Scan for the cell matching the given text and deliver its (X, Y) coordinate at center. 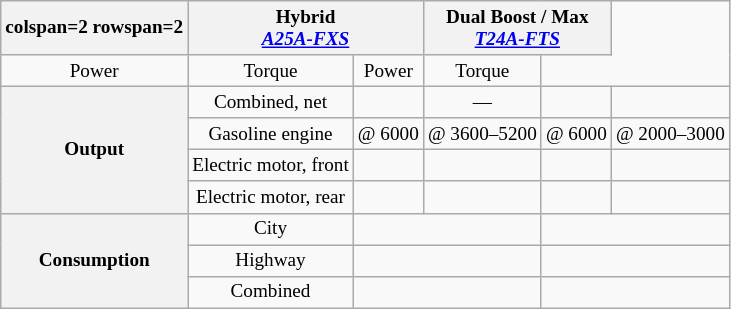
City (271, 229)
Consumption (94, 260)
HybridA25A-FXS (306, 28)
colspan=2 rowspan=2 (94, 28)
@ 2000–3000 (670, 134)
@ 3600–5200 (482, 134)
Output (94, 150)
Gasoline engine (271, 134)
Combined, net (271, 102)
Electric motor, front (271, 166)
Highway (271, 261)
— (482, 102)
Combined (271, 292)
Dual Boost / MaxT24A-FTS (517, 28)
Electric motor, rear (271, 197)
